Scan for the cell matching the given text and deliver its [X, Y] coordinate at center. 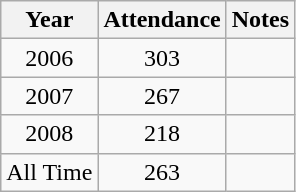
Notes [260, 20]
263 [162, 172]
303 [162, 58]
Year [50, 20]
267 [162, 96]
Attendance [162, 20]
2007 [50, 96]
2008 [50, 134]
218 [162, 134]
2006 [50, 58]
All Time [50, 172]
